Capture the cell that displays the provided text and extract its [X, Y] central coordinate. 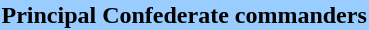
Principal Confederate commanders [184, 15]
